Detect which cell encompasses the target text, then output its [x, y] center coordinate. 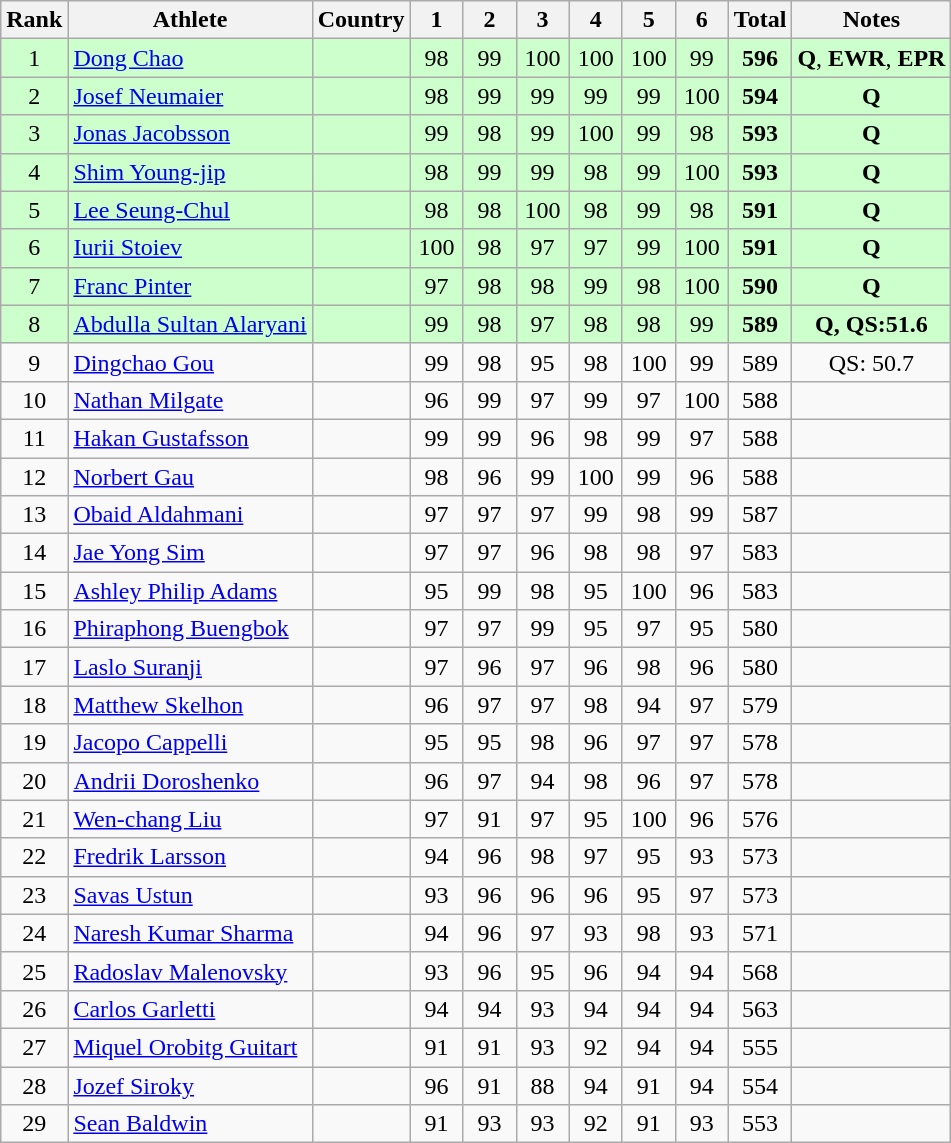
Radoslav Malenovsky [190, 971]
Jonas Jacobsson [190, 134]
15 [34, 591]
Fredrik Larsson [190, 857]
Dingchao Gou [190, 362]
Hakan Gustafsson [190, 438]
Matthew Skelhon [190, 705]
29 [34, 1124]
Lee Seung-Chul [190, 210]
576 [760, 819]
20 [34, 781]
Rank [34, 20]
Savas Ustun [190, 895]
Franc Pinter [190, 286]
Jae Yong Sim [190, 553]
12 [34, 477]
587 [760, 515]
Total [760, 20]
590 [760, 286]
Andrii Doroshenko [190, 781]
555 [760, 1047]
16 [34, 629]
Country [361, 20]
Ashley Philip Adams [190, 591]
Laslo Suranji [190, 667]
19 [34, 743]
Iurii Stoiev [190, 248]
Phiraphong Buengbok [190, 629]
Notes [872, 20]
Athlete [190, 20]
579 [760, 705]
11 [34, 438]
7 [34, 286]
24 [34, 933]
25 [34, 971]
571 [760, 933]
594 [760, 96]
Dong Chao [190, 58]
28 [34, 1085]
Norbert Gau [190, 477]
Q, EWR, EPR [872, 58]
Miquel Orobitg Guitart [190, 1047]
596 [760, 58]
Naresh Kumar Sharma [190, 933]
13 [34, 515]
Jozef Siroky [190, 1085]
88 [542, 1085]
563 [760, 1009]
8 [34, 324]
Q, QS:51.6 [872, 324]
10 [34, 400]
21 [34, 819]
Carlos Garletti [190, 1009]
26 [34, 1009]
Josef Neumaier [190, 96]
Shim Young-jip [190, 172]
17 [34, 667]
22 [34, 857]
553 [760, 1124]
Wen-chang Liu [190, 819]
Abdulla Sultan Alaryani [190, 324]
27 [34, 1047]
Sean Baldwin [190, 1124]
18 [34, 705]
14 [34, 553]
568 [760, 971]
554 [760, 1085]
9 [34, 362]
QS: 50.7 [872, 362]
Obaid Aldahmani [190, 515]
Jacopo Cappelli [190, 743]
Nathan Milgate [190, 400]
23 [34, 895]
